Search for the cell housing the specified text and yield its (X, Y) center coordinate. 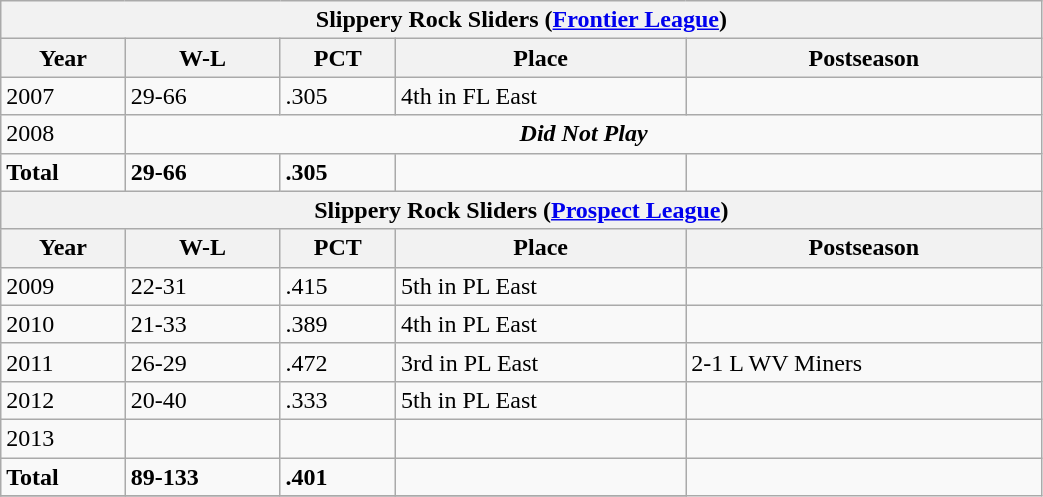
Did Not Play (584, 134)
3rd in PL East (541, 362)
89-133 (202, 477)
2010 (63, 324)
.389 (338, 324)
4th in PL East (541, 324)
2011 (63, 362)
26-29 (202, 362)
22-31 (202, 286)
21-33 (202, 324)
Slippery Rock Sliders (Frontier League) (522, 20)
Slippery Rock Sliders (Prospect League) (522, 210)
4th in FL East (541, 96)
2009 (63, 286)
2-1 L WV Miners (864, 362)
.472 (338, 362)
2012 (63, 400)
20-40 (202, 400)
.415 (338, 286)
.333 (338, 400)
2007 (63, 96)
.401 (338, 477)
2008 (63, 134)
2013 (63, 438)
